Pinpoint the cell where the given text exists, returning its [x, y] midpoint coordinate. 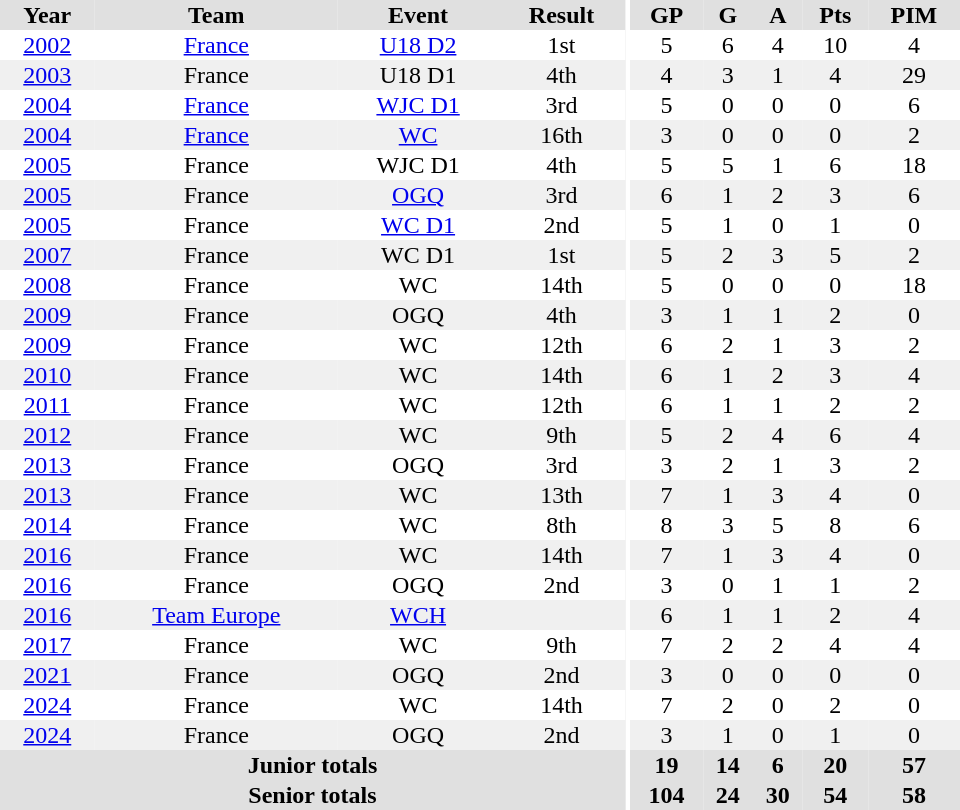
WCH [418, 615]
PIM [914, 15]
G [728, 15]
A [778, 15]
Junior totals [312, 765]
Pts [836, 15]
8th [562, 525]
24 [728, 795]
2010 [48, 375]
54 [836, 795]
Team Europe [216, 615]
Event [418, 15]
2007 [48, 255]
Senior totals [312, 795]
Year [48, 15]
30 [778, 795]
2012 [48, 435]
16th [562, 135]
2011 [48, 405]
Result [562, 15]
19 [666, 765]
2008 [48, 285]
Team [216, 15]
GP [666, 15]
20 [836, 765]
104 [666, 795]
13th [562, 495]
U18 D1 [418, 75]
2003 [48, 75]
2017 [48, 645]
29 [914, 75]
57 [914, 765]
10 [836, 45]
2021 [48, 675]
U18 D2 [418, 45]
58 [914, 795]
14 [728, 765]
2014 [48, 525]
2002 [48, 45]
